Find where the given text appears and provide that cell's center as [x, y] coordinate. 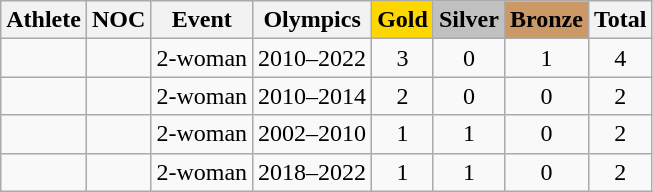
2018–2022 [312, 172]
2002–2010 [312, 134]
Gold [403, 20]
4 [620, 58]
Athlete [44, 20]
2010–2014 [312, 96]
Bronze [546, 20]
Olympics [312, 20]
Silver [468, 20]
Event [202, 20]
3 [403, 58]
2010–2022 [312, 58]
Total [620, 20]
NOC [118, 20]
